Search for the cell housing the specified text and yield its [X, Y] center coordinate. 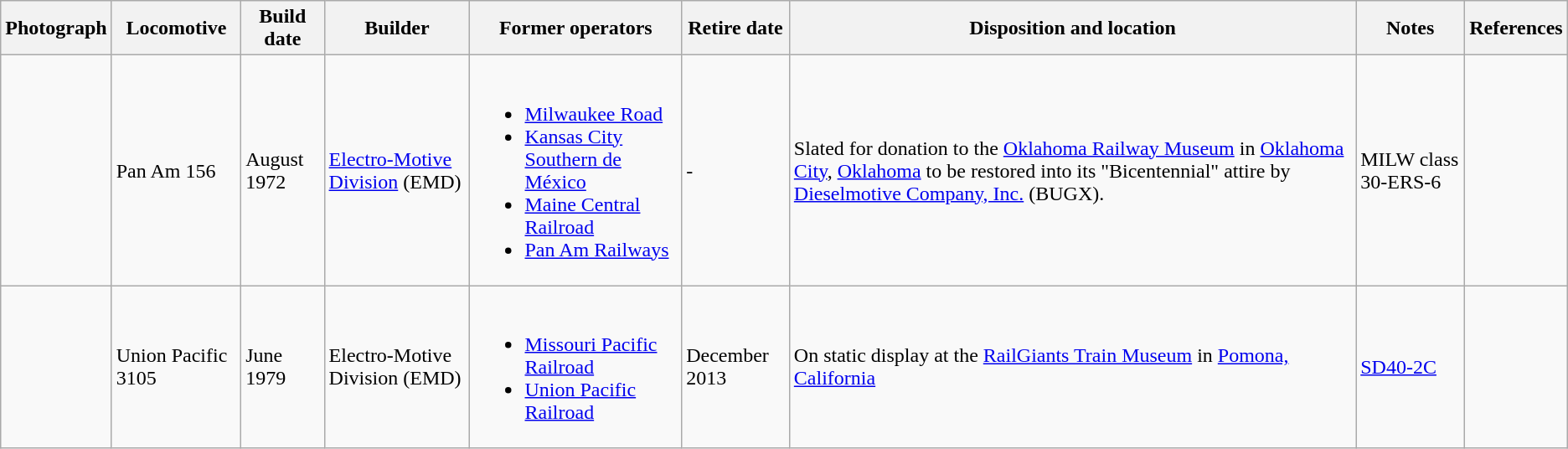
Photograph [56, 28]
SD40-2C [1411, 367]
Union Pacific 3105 [176, 367]
June 1979 [283, 367]
Milwaukee RoadKansas City Southern de MéxicoMaine Central RailroadPan Am Railways [576, 171]
Missouri Pacific RailroadUnion Pacific Railroad [576, 367]
MILW class 30-ERS-6 [1411, 171]
Former operators [576, 28]
References [1516, 28]
Pan Am 156 [176, 171]
December 2013 [735, 367]
Retire date [735, 28]
- [735, 171]
Build date [283, 28]
Notes [1411, 28]
August 1972 [283, 171]
On static display at the RailGiants Train Museum in Pomona, California [1072, 367]
Disposition and location [1072, 28]
Builder [397, 28]
Locomotive [176, 28]
